Detect which cell encompasses the target text, then output its [x, y] center coordinate. 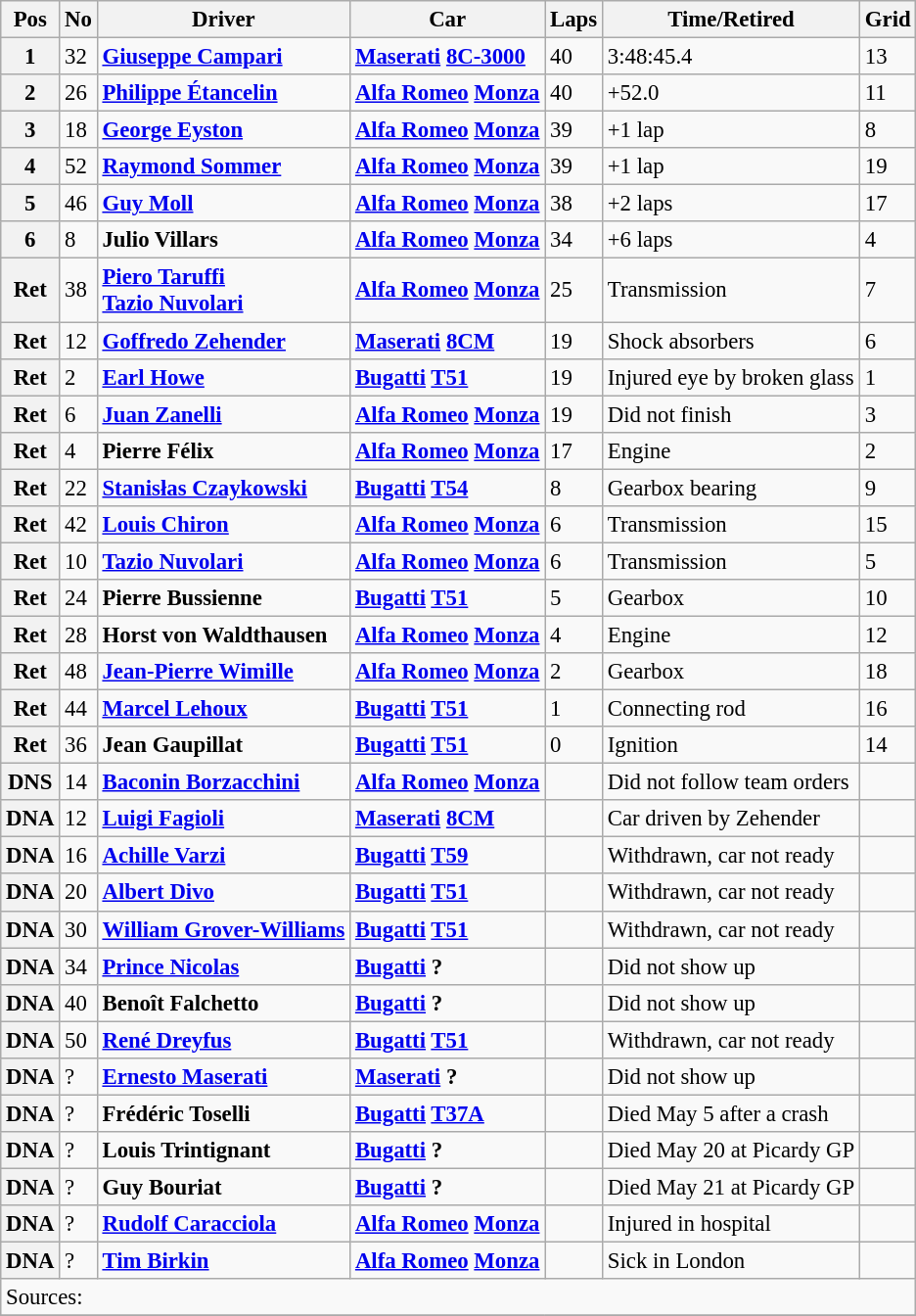
Bugatti T59 [448, 856]
Prince Nicolas [223, 966]
Earl Howe [223, 377]
42 [78, 525]
Bugatti T54 [448, 488]
Jean Gaupillat [223, 745]
Shock absorbers [730, 341]
44 [78, 709]
52 [78, 166]
+52.0 [730, 93]
46 [78, 204]
7 [889, 290]
Ignition [730, 745]
Louis Trintignant [223, 1151]
3:48:45.4 [730, 57]
Guy Bouriat [223, 1187]
Frédéric Toselli [223, 1113]
48 [78, 672]
Did not follow team orders [730, 782]
26 [78, 93]
22 [78, 488]
30 [78, 929]
50 [78, 1040]
William Grover-Williams [223, 929]
13 [889, 57]
Guy Moll [223, 204]
Died May 21 at Picardy GP [730, 1187]
Pierre Félix [223, 450]
Connecting rod [730, 709]
Jean-Pierre Wimille [223, 672]
Tazio Nuvolari [223, 561]
Horst von Waldthausen [223, 634]
Rudolf Caracciola [223, 1224]
No [78, 20]
Gearbox bearing [730, 488]
Sick in London [730, 1261]
9 [889, 488]
Maserati ? [448, 1077]
36 [78, 745]
Philippe Étancelin [223, 93]
Achille Varzi [223, 856]
Ernesto Maserati [223, 1077]
Sources: [458, 1297]
DNS [30, 782]
Juan Zanelli [223, 414]
24 [78, 598]
Tim Birkin [223, 1261]
Driver [223, 20]
11 [889, 93]
Goffredo Zehender [223, 341]
Did not finish [730, 414]
Bugatti T37A [448, 1113]
René Dreyfus [223, 1040]
Died May 5 after a crash [730, 1113]
Giuseppe Campari [223, 57]
Benoît Falchetto [223, 1003]
32 [78, 57]
Maserati 8C-3000 [448, 57]
0 [573, 745]
+6 laps [730, 240]
Grid [889, 20]
Albert Divo [223, 893]
28 [78, 634]
Laps [573, 20]
George Eyston [223, 130]
Time/Retired [730, 20]
Pierre Bussienne [223, 598]
Car driven by Zehender [730, 819]
20 [78, 893]
Stanisłas Czaykowski [223, 488]
Injured in hospital [730, 1224]
Pos [30, 20]
Luigi Fagioli [223, 819]
25 [573, 290]
Died May 20 at Picardy GP [730, 1151]
Baconin Borzacchini [223, 782]
Piero Taruffi Tazio Nuvolari [223, 290]
Louis Chiron [223, 525]
Marcel Lehoux [223, 709]
15 [889, 525]
Julio Villars [223, 240]
Raymond Sommer [223, 166]
Injured eye by broken glass [730, 377]
Car [448, 20]
+2 laps [730, 204]
